Capture the cell that displays the provided text and extract its [X, Y] central coordinate. 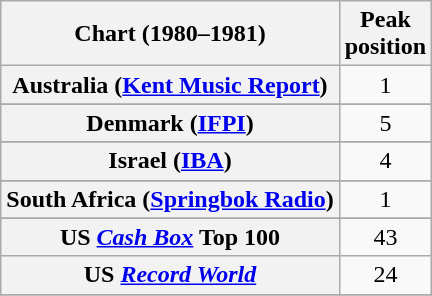
24 [385, 275]
Peakposition [385, 34]
5 [385, 123]
Chart (1980–1981) [170, 34]
Israel (IBA) [170, 161]
4 [385, 161]
Denmark (IFPI) [170, 123]
US Cash Box Top 100 [170, 237]
US Record World [170, 275]
43 [385, 237]
Australia (Kent Music Report) [170, 85]
South Africa (Springbok Radio) [170, 199]
